Extract the (x, y) coordinate from the center of the cell holding the provided text.  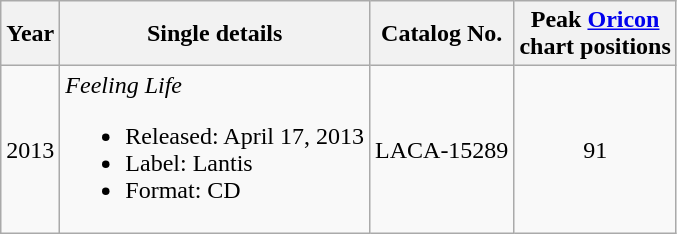
Catalog No. (442, 34)
Peak Oricon chart positions (595, 34)
Feeling LifeReleased: April 17, 2013Label: LantisFormat: CD (215, 150)
LACA-15289 (442, 150)
91 (595, 150)
2013 (30, 150)
Single details (215, 34)
Year (30, 34)
